Pinpoint the cell where the given text exists, returning its [x, y] midpoint coordinate. 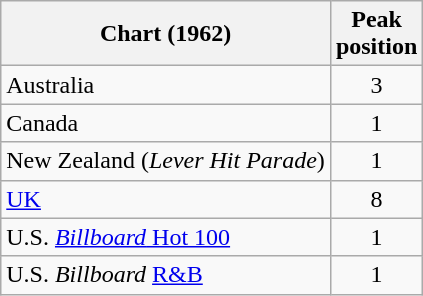
Australia [166, 85]
New Zealand (Lever Hit Parade) [166, 161]
3 [376, 85]
UK [166, 199]
Peakposition [376, 34]
U.S. Billboard Hot 100 [166, 237]
Chart (1962) [166, 34]
8 [376, 199]
U.S. Billboard R&B [166, 275]
Canada [166, 123]
